Output the (X, Y) coordinate of the center of the cell containing the given text.  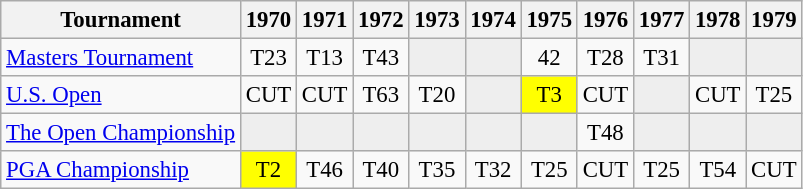
U.S. Open (121, 95)
Tournament (121, 20)
T32 (493, 170)
T54 (718, 170)
T3 (549, 95)
1971 (325, 20)
Masters Tournament (121, 58)
T43 (381, 58)
T46 (325, 170)
The Open Championship (121, 133)
1976 (605, 20)
1975 (549, 20)
T35 (437, 170)
1972 (381, 20)
PGA Championship (121, 170)
1973 (437, 20)
T13 (325, 58)
T20 (437, 95)
1978 (718, 20)
1977 (661, 20)
T31 (661, 58)
1979 (774, 20)
1974 (493, 20)
T2 (268, 170)
1970 (268, 20)
42 (549, 58)
T40 (381, 170)
T28 (605, 58)
T63 (381, 95)
T48 (605, 133)
T23 (268, 58)
